Search for the cell housing the specified text and yield its (X, Y) center coordinate. 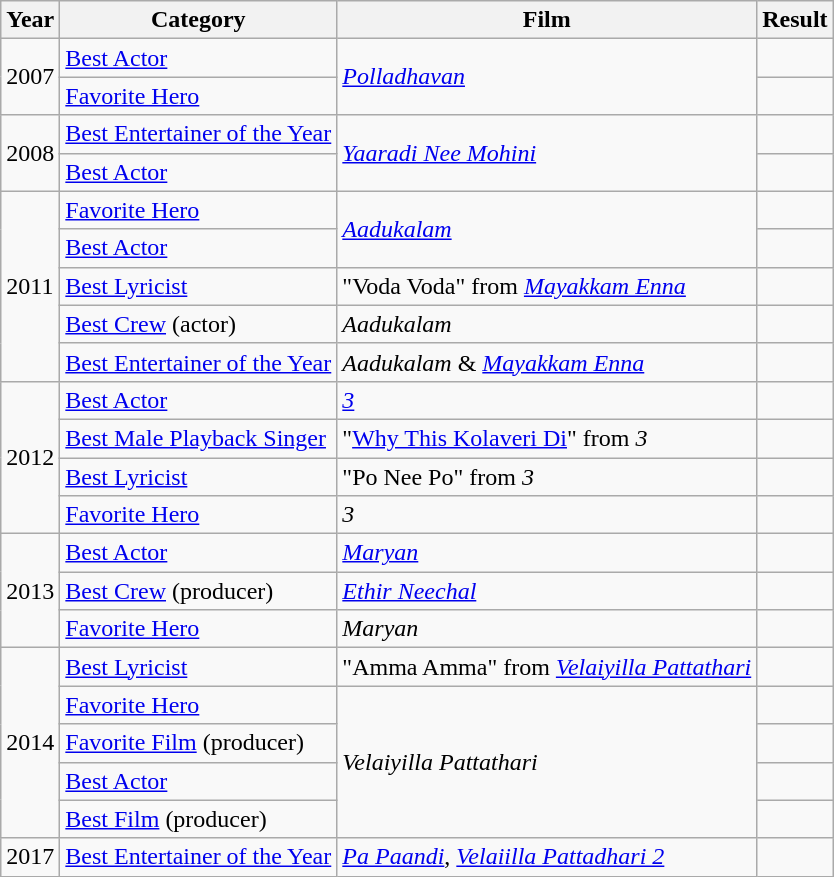
Result (795, 20)
"Po Nee Po" from 3 (547, 477)
Year (30, 20)
2013 (30, 591)
2007 (30, 77)
Favorite Film (producer) (198, 743)
2011 (30, 286)
2012 (30, 457)
Velaiyilla Pattathari (547, 762)
"Voda Voda" from Mayakkam Enna (547, 286)
"Amma Amma" from Velaiyilla Pattathari (547, 667)
2014 (30, 743)
Best Crew (producer) (198, 591)
Best Crew (actor) (198, 324)
Film (547, 20)
2017 (30, 857)
Best Male Playback Singer (198, 438)
Category (198, 20)
Aadukalam & Mayakkam Enna (547, 362)
Best Film (producer) (198, 819)
Yaaradi Nee Mohini (547, 153)
Polladhavan (547, 77)
"Why This Kolaveri Di" from 3 (547, 438)
2008 (30, 153)
Ethir Neechal (547, 591)
Pa Paandi, Velaiilla Pattadhari 2 (547, 857)
